Capture the cell that displays the provided text and extract its (x, y) central coordinate. 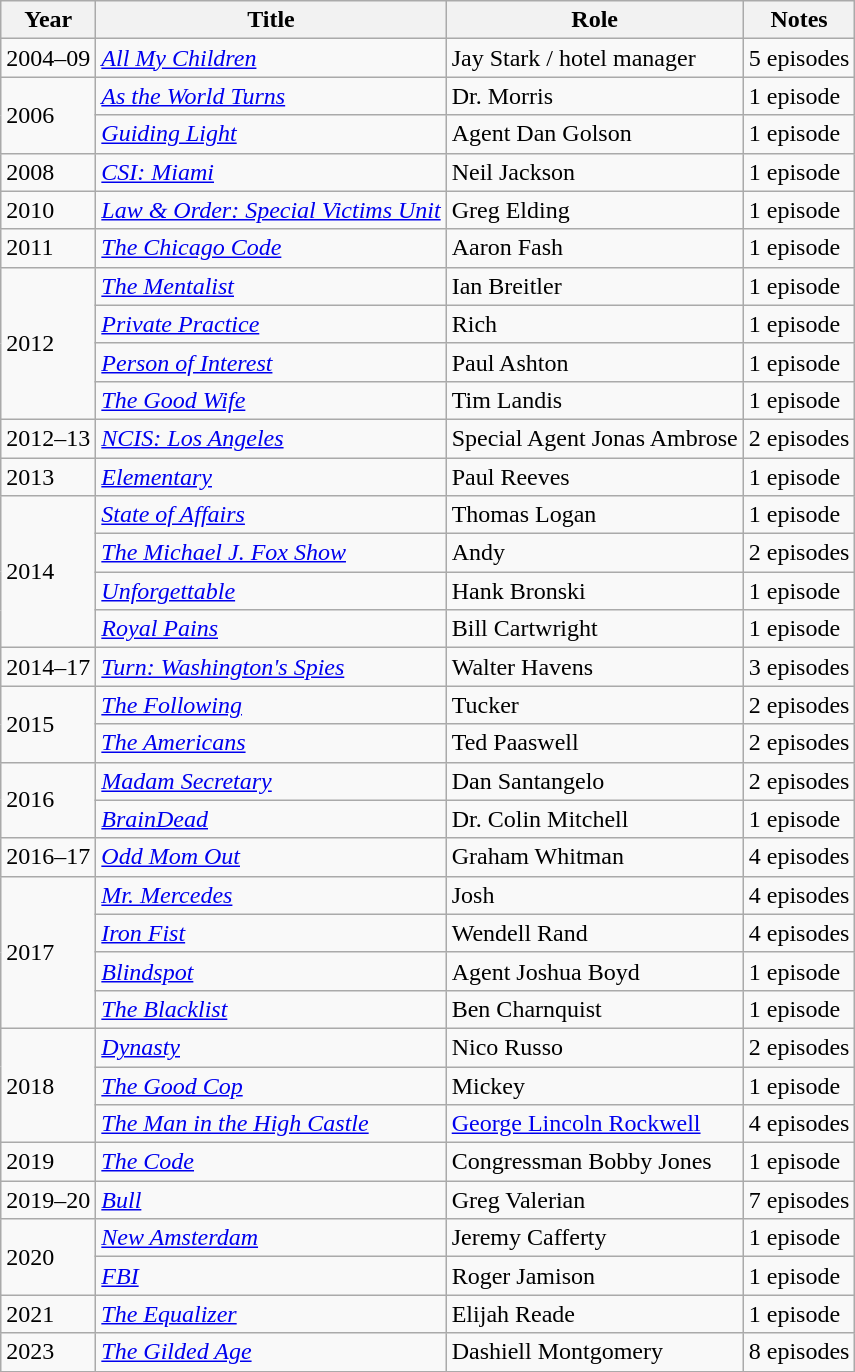
2012 (48, 343)
State of Affairs (271, 515)
The Gilded Age (271, 1352)
Thomas Logan (594, 515)
CSI: Miami (271, 172)
Notes (799, 20)
All My Children (271, 58)
2020 (48, 1257)
2010 (48, 210)
Josh (594, 895)
Roger Jamison (594, 1276)
Greg Valerian (594, 1200)
Aaron Fash (594, 248)
Jay Stark / hotel manager (594, 58)
Elementary (271, 477)
BrainDead (271, 819)
Neil Jackson (594, 172)
NCIS: Los Angeles (271, 438)
George Lincoln Rockwell (594, 1124)
2021 (48, 1314)
7 episodes (799, 1200)
Nico Russo (594, 1047)
Royal Pains (271, 629)
Madam Secretary (271, 781)
The Americans (271, 743)
2012–13 (48, 438)
Agent Joshua Boyd (594, 971)
Dynasty (271, 1047)
The Mentalist (271, 286)
Ben Charnquist (594, 1009)
Greg Elding (594, 210)
2017 (48, 952)
Law & Order: Special Victims Unit (271, 210)
Agent Dan Golson (594, 134)
2014–17 (48, 667)
Title (271, 20)
Year (48, 20)
Ted Paaswell (594, 743)
5 episodes (799, 58)
The Following (271, 705)
Jeremy Cafferty (594, 1238)
2006 (48, 115)
As the World Turns (271, 96)
Mr. Mercedes (271, 895)
The Man in the High Castle (271, 1124)
Hank Bronski (594, 591)
2016 (48, 800)
8 episodes (799, 1352)
The Good Cop (271, 1085)
Unforgettable (271, 591)
Andy (594, 553)
2004–09 (48, 58)
Paul Reeves (594, 477)
Paul Ashton (594, 362)
Mickey (594, 1085)
3 episodes (799, 667)
The Michael J. Fox Show (271, 553)
Special Agent Jonas Ambrose (594, 438)
The Code (271, 1162)
Guiding Light (271, 134)
New Amsterdam (271, 1238)
2019–20 (48, 1200)
Dr. Morris (594, 96)
Wendell Rand (594, 933)
The Blacklist (271, 1009)
2013 (48, 477)
Turn: Washington's Spies (271, 667)
Congressman Bobby Jones (594, 1162)
2014 (48, 572)
Dashiell Montgomery (594, 1352)
Dan Santangelo (594, 781)
Iron Fist (271, 933)
2011 (48, 248)
The Chicago Code (271, 248)
Role (594, 20)
Blindspot (271, 971)
2018 (48, 1085)
Tim Landis (594, 400)
The Equalizer (271, 1314)
Person of Interest (271, 362)
Tucker (594, 705)
2008 (48, 172)
Odd Mom Out (271, 857)
Bill Cartwright (594, 629)
Dr. Colin Mitchell (594, 819)
Rich (594, 324)
2016–17 (48, 857)
The Good Wife (271, 400)
FBI (271, 1276)
Walter Havens (594, 667)
Bull (271, 1200)
Graham Whitman (594, 857)
2015 (48, 724)
Ian Breitler (594, 286)
2019 (48, 1162)
Private Practice (271, 324)
Elijah Reade (594, 1314)
2023 (48, 1352)
